Find where the given text appears and provide that cell's center as [X, Y] coordinate. 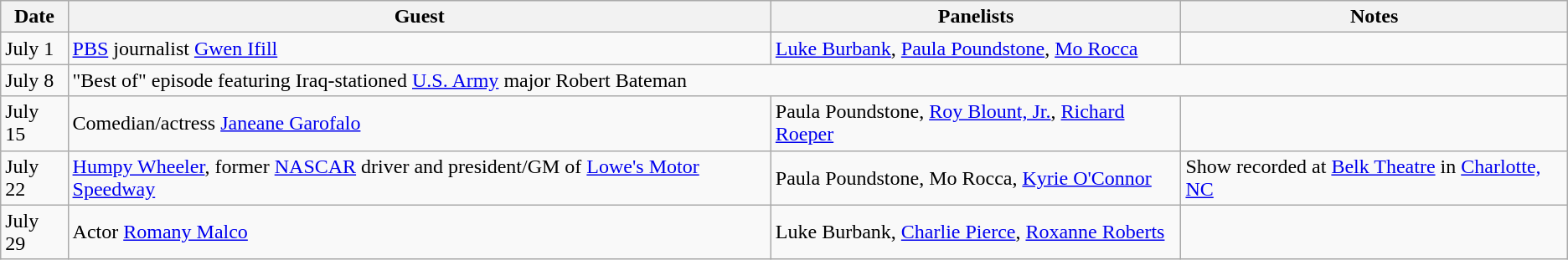
July 29 [34, 232]
Comedian/actress Janeane Garofalo [419, 124]
Luke Burbank, Paula Poundstone, Mo Rocca [976, 48]
PBS journalist Gwen Ifill [419, 48]
Show recorded at Belk Theatre in Charlotte, NC [1374, 177]
Panelists [976, 17]
Date [34, 17]
Humpy Wheeler, former NASCAR driver and president/GM of Lowe's Motor Speedway [419, 177]
Actor Romany Malco [419, 232]
Guest [419, 17]
Paula Poundstone, Roy Blount, Jr., Richard Roeper [976, 124]
July 8 [34, 80]
July 15 [34, 124]
Notes [1374, 17]
Paula Poundstone, Mo Rocca, Kyrie O'Connor [976, 177]
"Best of" episode featuring Iraq-stationed U.S. Army major Robert Bateman [818, 80]
Luke Burbank, Charlie Pierce, Roxanne Roberts [976, 232]
July 1 [34, 48]
July 22 [34, 177]
